Find where the given text appears and provide that cell's center as [X, Y] coordinate. 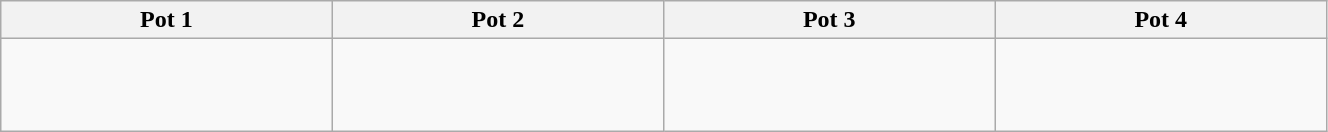
Pot 2 [498, 20]
Pot 1 [166, 20]
Pot 4 [1160, 20]
Pot 3 [830, 20]
